Return [x, y] of the center of cell containing provided text 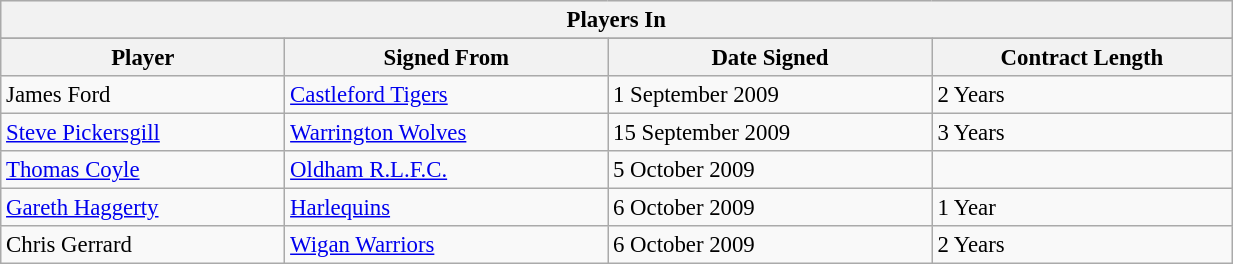
1 Year [1082, 208]
1 September 2009 [770, 95]
Player [143, 58]
5 October 2009 [770, 170]
Steve Pickersgill [143, 133]
Warrington Wolves [446, 133]
Players In [616, 20]
Chris Gerrard [143, 245]
Gareth Haggerty [143, 208]
Oldham R.L.F.C. [446, 170]
Signed From [446, 58]
Contract Length [1082, 58]
Castleford Tigers [446, 95]
Wigan Warriors [446, 245]
Harlequins [446, 208]
15 September 2009 [770, 133]
Thomas Coyle [143, 170]
Date Signed [770, 58]
James Ford [143, 95]
3 Years [1082, 133]
